Locate the cell with the specified text and output its (x, y) center coordinate. 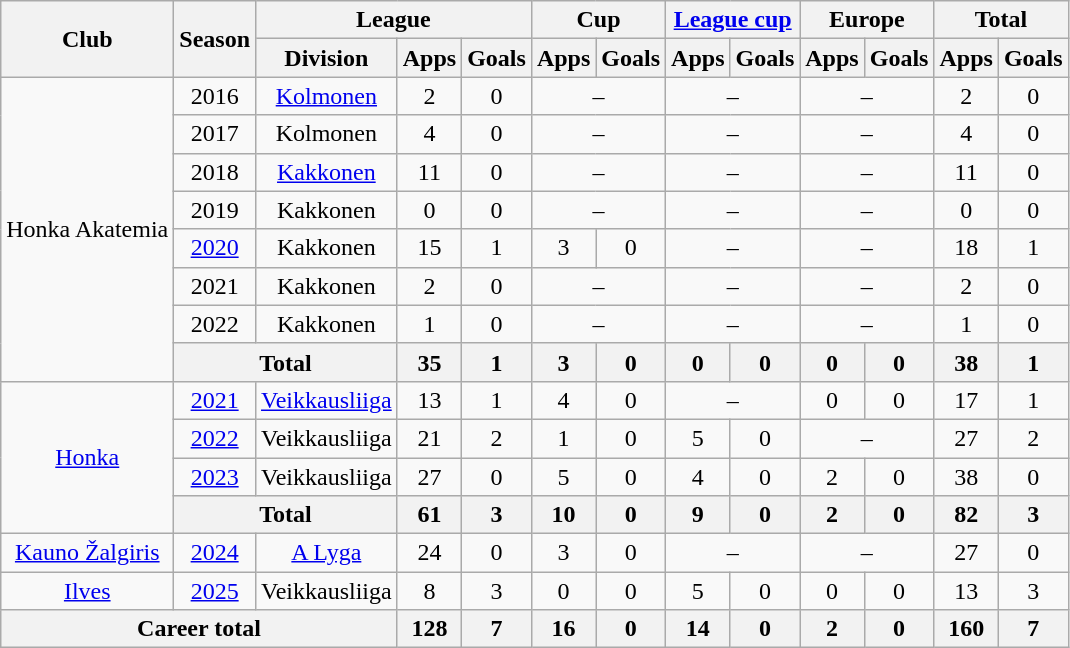
128 (429, 629)
24 (429, 553)
Division (327, 58)
61 (429, 515)
17 (966, 400)
160 (966, 629)
2018 (215, 172)
Honka (88, 457)
2024 (215, 553)
10 (563, 515)
Europe (867, 20)
16 (563, 629)
League cup (733, 20)
2019 (215, 210)
League (394, 20)
Kauno Žalgiris (88, 553)
Ilves (88, 591)
2025 (215, 591)
2016 (215, 96)
Career total (199, 629)
21 (429, 438)
15 (429, 248)
82 (966, 515)
18 (966, 248)
2023 (215, 477)
8 (429, 591)
35 (429, 362)
Season (215, 39)
Honka Akatemia (88, 229)
A Lyga (327, 553)
Cup (598, 20)
Club (88, 39)
2017 (215, 134)
14 (698, 629)
9 (698, 515)
2020 (215, 248)
